Return (x, y) of the center of cell containing provided text 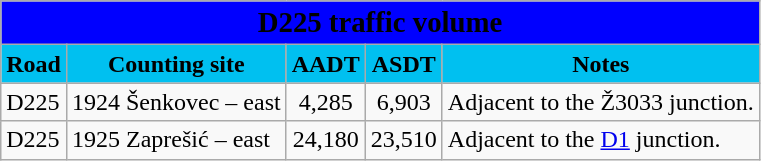
24,180 (326, 140)
1924 Šenkovec – east (176, 102)
Notes (600, 64)
ASDT (404, 64)
Adjacent to the Ž3033 junction. (600, 102)
1925 Zaprešić – east (176, 140)
Adjacent to the D1 junction. (600, 140)
4,285 (326, 102)
AADT (326, 64)
23,510 (404, 140)
6,903 (404, 102)
D225 traffic volume (380, 23)
Counting site (176, 64)
Road (34, 64)
